Identify which cell holds the provided text, then report its [X, Y] central coordinate. 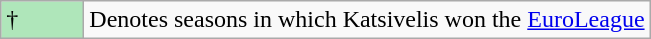
† [42, 20]
Denotes seasons in which Katsivelis won the EuroLeague [367, 20]
